Detect which cell encompasses the target text, then output its (x, y) center coordinate. 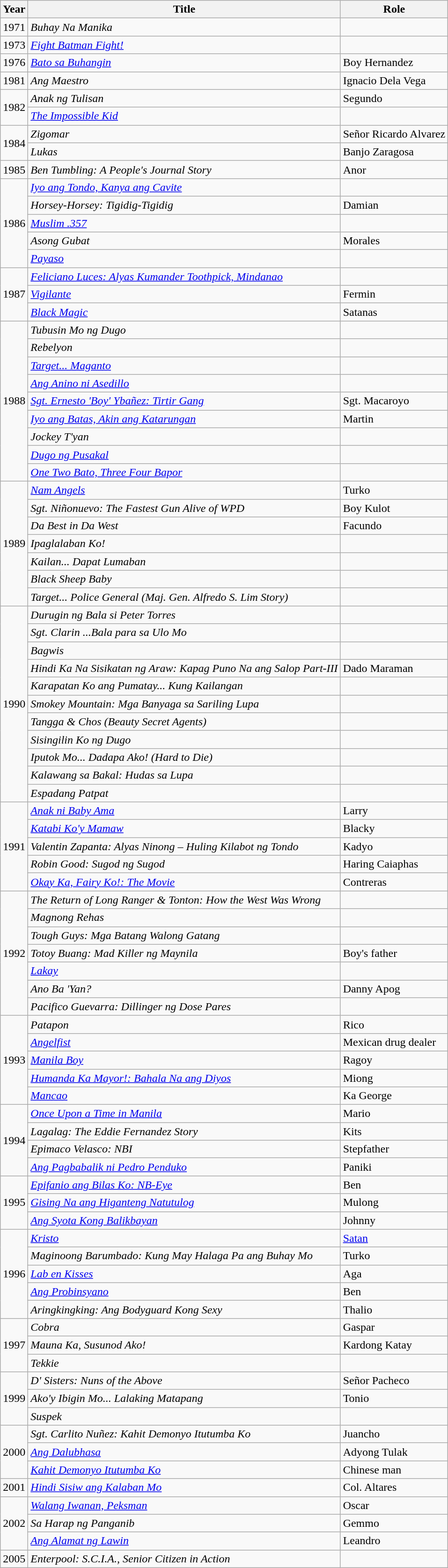
Gemmo (394, 1523)
Role (394, 9)
2001 (14, 1488)
Vigilante (184, 294)
Ang Maestro (184, 80)
Señor Ricardo Alvarez (394, 134)
1987 (14, 294)
Tonio (394, 1399)
Zigomar (184, 134)
Damian (394, 205)
Sgt. Niñonuevo: The Fastest Gun Alive of WPD (184, 508)
Boy Kulot (394, 508)
Johnny (394, 1220)
Adyong Tulak (394, 1452)
1984 (14, 143)
Sgt. Ernesto 'Boy' Ybañez: Tirtir Gang (184, 401)
Bagwis (184, 650)
Mario (394, 1114)
Banjo Zaragosa (394, 152)
1988 (14, 401)
Anak ng Tulisan (184, 98)
Hindi Ka Na Sisikatan ng Araw: Kapag Puno Na ang Salop Part-III (184, 668)
Okay Ka, Fairy Ko!: The Movie (184, 882)
Lagalag: The Eddie Fernandez Story (184, 1131)
Ako'y Ibigin Mo... Lalaking Matapang (184, 1399)
Mulong (394, 1203)
Epifanio ang Bilas Ko: NB-Eye (184, 1185)
Lab en Kisses (184, 1274)
1997 (14, 1345)
2002 (14, 1523)
Ano Ba 'Yan? (184, 989)
Anak ni Baby Ama (184, 811)
Humanda Ka Mayor!: Bahala Na ang Diyos (184, 1078)
Durugin ng Bala si Peter Torres (184, 615)
Maginoong Barumbado: Kung May Halaga Pa ang Buhay Mo (184, 1256)
Enterpool: S.C.I.A., Senior Citizen in Action (184, 1559)
1982 (14, 107)
Danny Apog (394, 989)
The Impossible Kid (184, 116)
Tubusin Mo ng Dugo (184, 330)
Boy Hernandez (394, 63)
Sa Harap ng Panganib (184, 1523)
Robin Good: Sugod ng Sugod (184, 864)
Thalio (394, 1309)
One Two Bato, Three Four Bapor (184, 472)
Haring Caiaphas (394, 864)
Ang Pagbabalik ni Pedro Penduko (184, 1167)
1985 (14, 169)
Col. Altares (394, 1488)
Espadang Patpat (184, 793)
Iyo ang Tondo, Kanya ang Cavite (184, 187)
Boy's father (394, 953)
Chinese man (394, 1470)
Kahit Demonyo Itutumba Ko (184, 1470)
Contreras (394, 882)
Epimaco Velasco: NBI (184, 1149)
Blacky (394, 829)
Oscar (394, 1505)
Larry (394, 811)
Smokey Mountain: Mga Banyaga sa Sariling Lupa (184, 704)
Ben Tumbling: A People's Journal Story (184, 169)
Iputok Mo... Dadapa Ako! (Hard to Die) (184, 757)
Satan (394, 1238)
1999 (14, 1399)
Karapatan Ko ang Pumatay... Kung Kailangan (184, 686)
The Return of Long Ranger & Tonton: How the West Was Wrong (184, 900)
Miong (394, 1078)
Ragoy (394, 1060)
Cobra (184, 1327)
Sgt. Carlito Nuñez: Kahit Demonyo Itutumba Ko (184, 1434)
Bato sa Buhangin (184, 63)
2005 (14, 1559)
Segundo (394, 98)
1991 (14, 846)
Kadyo (394, 846)
Year (14, 9)
Sisingilin Ko ng Dugo (184, 739)
Mancao (184, 1096)
Aringkingking: Ang Bodyguard Kong Sexy (184, 1309)
Muslim .357 (184, 223)
Fermin (394, 294)
Kalawang sa Bakal: Hudas sa Lupa (184, 775)
Katabi Ko'y Mamaw (184, 829)
Jockey T'yan (184, 437)
Black Sheep Baby (184, 579)
Aga (394, 1274)
1976 (14, 63)
Target... Maganto (184, 365)
1986 (14, 223)
Title (184, 9)
1990 (14, 704)
1994 (14, 1140)
Feliciano Luces: Alyas Kumander Toothpick, Mindanao (184, 277)
Juancho (394, 1434)
Ipaglalaban Ko! (184, 544)
Leandro (394, 1541)
1973 (14, 45)
Valentin Zapanta: Alyas Ninong – Huling Kilabot ng Tondo (184, 846)
1971 (14, 27)
Paniki (394, 1167)
Ignacio Dela Vega (394, 80)
Ang Anino ni Asedillo (184, 383)
Ang Alamat ng Lawin (184, 1541)
Ang Probinsyano (184, 1291)
Da Best in Da West (184, 526)
Once Upon a Time in Manila (184, 1114)
Kailan... Dapat Lumaban (184, 562)
Anor (394, 169)
Fight Batman Fight! (184, 45)
Kristo (184, 1238)
Satanas (394, 312)
Stepfather (394, 1149)
Kits (394, 1131)
Angelfist (184, 1042)
Black Magic (184, 312)
Pacifico Guevarra: Dillinger ng Dose Pares (184, 1006)
Suspek (184, 1416)
1992 (14, 953)
Dugo ng Pusakal (184, 454)
Mauna Ka, Susunod Ako! (184, 1345)
Mexican drug dealer (394, 1042)
Sgt. Macaroyo (394, 401)
Ka George (394, 1096)
Hindi Sisiw ang Kalaban Mo (184, 1488)
Tekkie (184, 1363)
1995 (14, 1203)
2000 (14, 1452)
Magnong Rehas (184, 918)
Martin (394, 419)
Rebelyon (184, 348)
Lakay (184, 971)
Totoy Buang: Mad Killer ng Maynila (184, 953)
1996 (14, 1274)
Señor Pacheco (394, 1381)
Rico (394, 1024)
1989 (14, 543)
Walang Iwanan, Peksman (184, 1505)
Gising Na ang Higanteng Natutulog (184, 1203)
Nam Angels (184, 490)
Ang Dalubhasa (184, 1452)
1981 (14, 80)
Facundo (394, 526)
Asong Gubat (184, 241)
1993 (14, 1060)
Manila Boy (184, 1060)
Tough Guys: Mga Batang Walong Gatang (184, 935)
Morales (394, 241)
Horsey-Horsey: Tigidig-Tigidig (184, 205)
Dado Maraman (394, 668)
Ang Syota Kong Balikbayan (184, 1220)
Kardong Katay (394, 1345)
Patapon (184, 1024)
Tangga & Chos (Beauty Secret Agents) (184, 722)
Payaso (184, 259)
Iyo ang Batas, Akin ang Katarungan (184, 419)
Lukas (184, 152)
Target... Police General (Maj. Gen. Alfredo S. Lim Story) (184, 597)
Sgt. Clarin ...Bala para sa Ulo Mo (184, 633)
Gaspar (394, 1327)
Buhay Na Manika (184, 27)
D' Sisters: Nuns of the Above (184, 1381)
